Output the (x, y) coordinate of the center of the cell containing the given text.  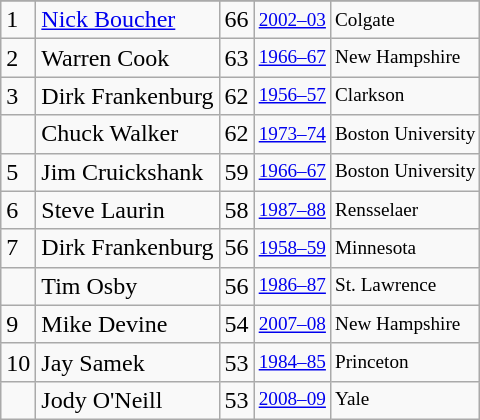
9 (18, 324)
Chuck Walker (128, 134)
Jody O'Neill (128, 400)
Mike Devine (128, 324)
2007–08 (292, 324)
3 (18, 96)
Warren Cook (128, 58)
2 (18, 58)
1984–85 (292, 362)
6 (18, 210)
Rensselaer (404, 210)
2002–03 (292, 20)
10 (18, 362)
54 (236, 324)
66 (236, 20)
Yale (404, 400)
St. Lawrence (404, 286)
1987–88 (292, 210)
1 (18, 20)
Princeton (404, 362)
59 (236, 172)
2008–09 (292, 400)
Colgate (404, 20)
7 (18, 248)
Steve Laurin (128, 210)
1956–57 (292, 96)
58 (236, 210)
1973–74 (292, 134)
Jim Cruickshank (128, 172)
Jay Samek (128, 362)
63 (236, 58)
5 (18, 172)
Nick Boucher (128, 20)
Clarkson (404, 96)
Tim Osby (128, 286)
Minnesota (404, 248)
1986–87 (292, 286)
1958–59 (292, 248)
